Detect which cell encompasses the target text, then output its (X, Y) center coordinate. 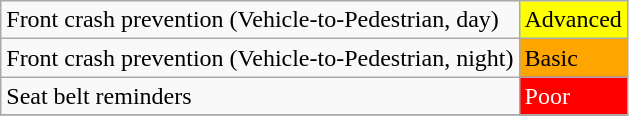
Basic (573, 58)
Poor (573, 96)
Front crash prevention (Vehicle-to-Pedestrian, day) (260, 20)
Front crash prevention (Vehicle-to-Pedestrian, night) (260, 58)
Seat belt reminders (260, 96)
Advanced (573, 20)
